Return the [X, Y] coordinate for the center point of the cell that contains the specified text.  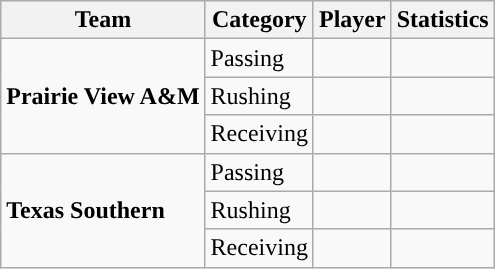
Texas Southern [103, 210]
Player [352, 20]
Prairie View A&M [103, 96]
Team [103, 20]
Statistics [442, 20]
Category [259, 20]
